Provide the [X, Y] coordinate of the cell's center where the given text is located.  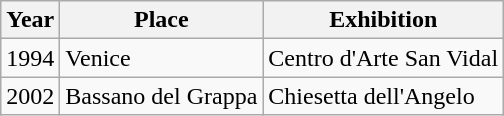
2002 [30, 96]
1994 [30, 58]
Chiesetta dell'Angelo [384, 96]
Bassano del Grappa [162, 96]
Year [30, 20]
Place [162, 20]
Exhibition [384, 20]
Venice [162, 58]
Centro d'Arte San Vidal [384, 58]
